Identify which cell holds the provided text, then report its [x, y] central coordinate. 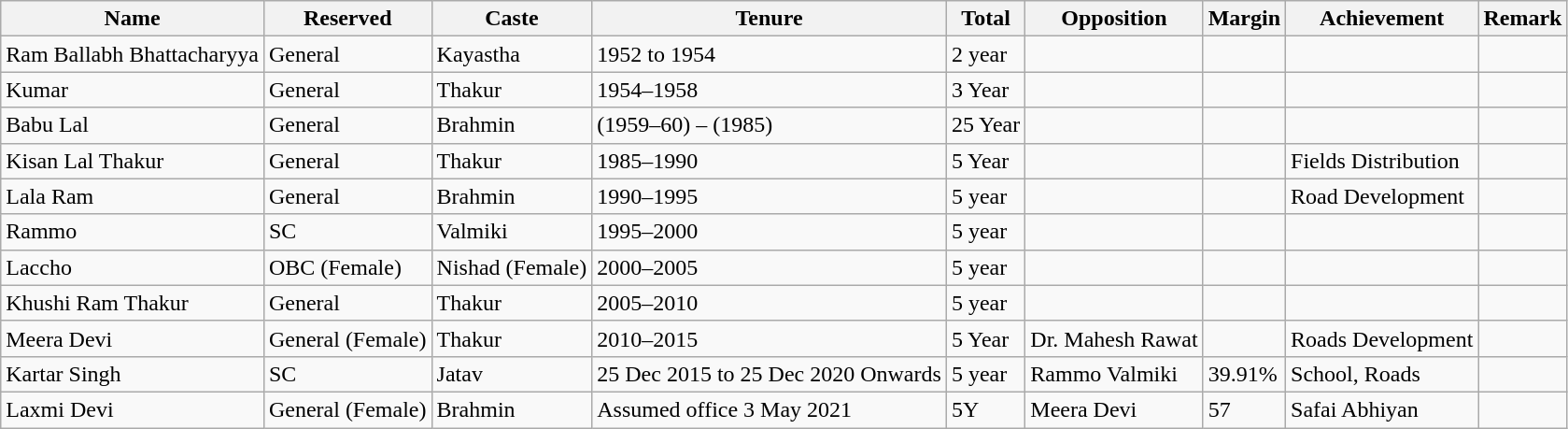
Margin [1244, 19]
Total [985, 19]
Dr. Mahesh Rawat [1114, 338]
Fields Distribution [1382, 161]
1952 to 1954 [770, 54]
(1959–60) – (1985) [770, 125]
39.91% [1244, 374]
Achievement [1382, 19]
5Y [985, 409]
Remark [1522, 19]
OBC (Female) [347, 267]
Kisan Lal Thakur [133, 161]
Laxmi Devi [133, 409]
1995–2000 [770, 232]
Valmiki [512, 232]
Caste [512, 19]
Roads Development [1382, 338]
Ram Ballabh Bhattacharyya [133, 54]
Khushi Ram Thakur [133, 303]
Kumar [133, 90]
Jatav [512, 374]
Reserved [347, 19]
Name [133, 19]
School, Roads [1382, 374]
Laccho [133, 267]
Kartar Singh [133, 374]
1954–1958 [770, 90]
25 Year [985, 125]
1985–1990 [770, 161]
Road Development [1382, 196]
2005–2010 [770, 303]
Lala Ram [133, 196]
Kayastha [512, 54]
1990–1995 [770, 196]
Tenure [770, 19]
Rammo [133, 232]
2 year [985, 54]
3 Year [985, 90]
Safai Abhiyan [1382, 409]
2000–2005 [770, 267]
Babu Lal [133, 125]
Nishad (Female) [512, 267]
Assumed office 3 May 2021 [770, 409]
2010–2015 [770, 338]
Rammo Valmiki [1114, 374]
Opposition [1114, 19]
57 [1244, 409]
25 Dec 2015 to 25 Dec 2020 Onwards [770, 374]
